Output the [x, y] coordinate of the center of the cell containing the given text.  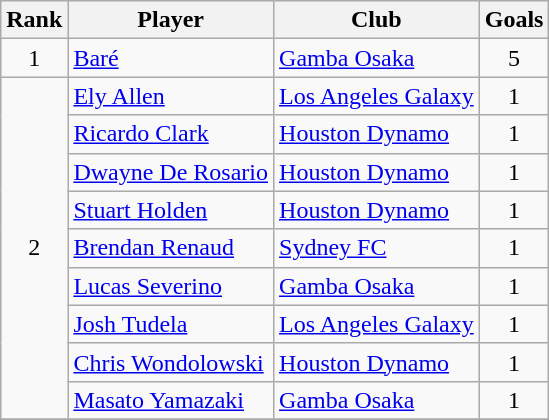
Stuart Holden [171, 210]
Brendan Renaud [171, 248]
Baré [171, 58]
Ricardo Clark [171, 134]
Sydney FC [377, 248]
Masato Yamazaki [171, 400]
Goals [514, 20]
Club [377, 20]
Rank [34, 20]
2 [34, 248]
Player [171, 20]
Chris Wondolowski [171, 362]
5 [514, 58]
Josh Tudela [171, 324]
Ely Allen [171, 96]
Dwayne De Rosario [171, 172]
Lucas Severino [171, 286]
